Return the (x, y) coordinate for the center point of the cell that contains the specified text.  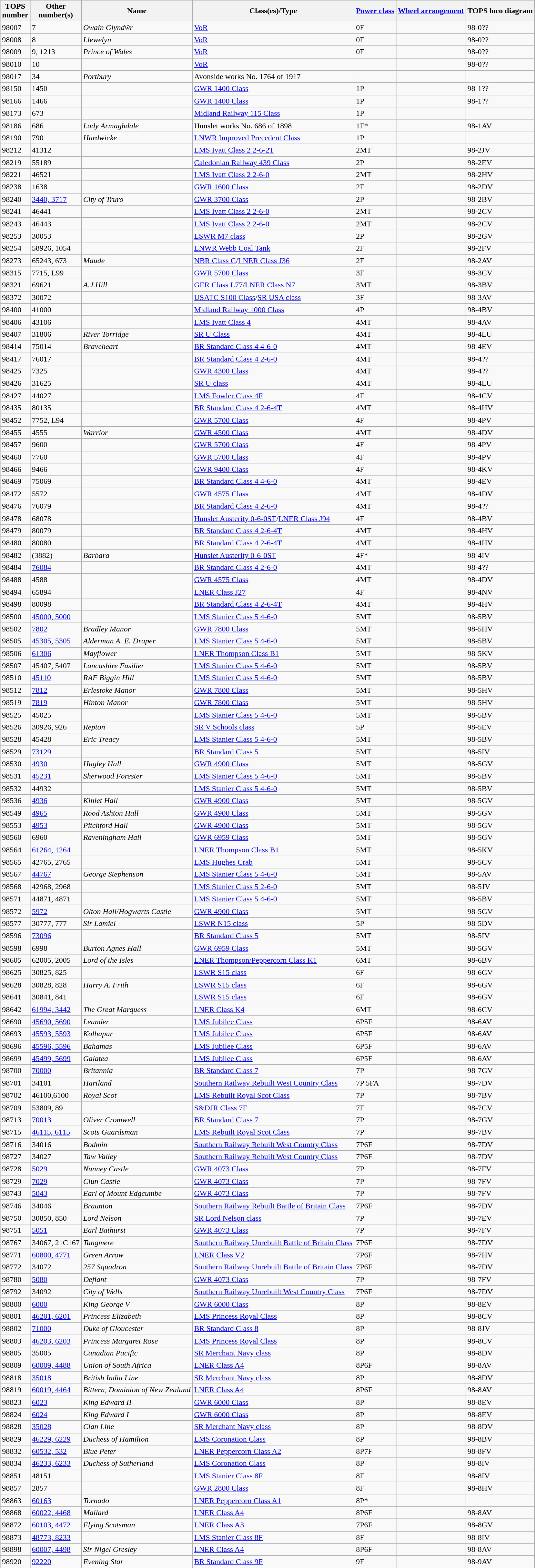
Mayflower (137, 653)
98564 (15, 850)
98425 (15, 371)
68078 (56, 518)
98-8JV (500, 1328)
98693 (15, 1034)
98824 (15, 1414)
62005, 2005 (56, 960)
98321 (15, 285)
46100,6100 (56, 1095)
NBR Class C/LNER Class J36 (273, 261)
LMS Hughes Crab (273, 862)
7802 (56, 629)
98713 (15, 1120)
9466 (56, 469)
98-8BV (500, 1439)
60163 (56, 1500)
LSWR N15 class (273, 923)
Hardwicke (137, 138)
98-2DV (500, 187)
Bodmin (137, 1145)
98507 (15, 666)
Princess Elizabeth (137, 1316)
98701 (15, 1083)
98834 (15, 1464)
6998 (56, 948)
98528 (15, 739)
98642 (15, 1009)
44027 (56, 396)
42968, 2968 (56, 887)
98751 (15, 1230)
98-5DV (500, 923)
98818 (15, 1378)
98605 (15, 960)
Southern Railway Rebuilt Battle of Britain Class (273, 1206)
Flying Scotsman (137, 1525)
98472 (15, 494)
98476 (15, 506)
LNER Peppercorn Class A2 (273, 1451)
257 Squadron (137, 1267)
98560 (15, 838)
98532 (15, 789)
65894 (56, 592)
98505 (15, 641)
790 (56, 138)
SR Lord Nelson class (273, 1218)
BR Standard Class 9F (273, 1562)
6024 (56, 1414)
30850, 850 (56, 1218)
98568 (15, 887)
98457 (15, 445)
98452 (15, 420)
98273 (15, 261)
80098 (56, 604)
98173 (15, 113)
5043 (56, 1194)
73096 (56, 936)
98727 (15, 1157)
Avonside works No. 1764 of 1917 (273, 76)
98-5CV (500, 862)
6000 (56, 1304)
98-3BV (500, 285)
60019, 4464 (56, 1390)
34101 (56, 1083)
8P7F (375, 1451)
98801 (15, 1316)
BR Standard Class 8 (273, 1328)
Bradley Manor (137, 629)
98526 (15, 727)
Wheel arrangement (431, 11)
98872 (15, 1525)
98819 (15, 1390)
98625 (15, 973)
45596, 5596 (56, 1046)
30926, 926 (56, 727)
S&DJR Class 7F (273, 1107)
34072 (56, 1267)
41000 (56, 310)
Othernumber(s) (56, 11)
Braveheart (137, 346)
98407 (15, 334)
98780 (15, 1279)
41312 (56, 150)
61994, 3442 (56, 1009)
5029 (56, 1169)
Leander (137, 1022)
98696 (15, 1046)
61306 (56, 653)
98743 (15, 1194)
98484 (15, 568)
The Great Marquess (137, 1009)
35005 (56, 1353)
9600 (56, 445)
LSWR M7 class (273, 236)
98873 (15, 1537)
SR U class (273, 383)
Southern Railway Unrebuilt West Country Class (273, 1292)
98729 (15, 1181)
70000 (56, 1071)
686 (56, 125)
98426 (15, 383)
1466 (56, 101)
31806 (56, 334)
44932 (56, 789)
65243, 673 (56, 261)
98-2BV (500, 199)
RAF Biggin Hill (137, 678)
30841, 841 (56, 997)
98150 (15, 89)
LNER Class A3 (273, 1525)
LNER Class J27 (273, 592)
34046 (56, 1206)
Rood Ashton Hall (137, 813)
45499, 5699 (56, 1058)
City of Wells (137, 1292)
GWR 3700 Class (273, 199)
98-4AV (500, 322)
British India Line (137, 1378)
34067, 21C167 (56, 1243)
GWR 9400 Class (273, 469)
7F (375, 1107)
98-8FV (500, 1451)
7760 (56, 457)
Owain Glyndŵr (137, 27)
(3882) (56, 555)
98478 (15, 518)
Defiant (137, 1279)
LMS Fowler Class 4F (273, 396)
Duchess of Sutherland (137, 1464)
98435 (15, 408)
Galatea (137, 1058)
98512 (15, 690)
Bittern, Dominion of New Zealand (137, 1390)
98802 (15, 1328)
98715 (15, 1132)
98-3AV (500, 297)
98315 (15, 273)
98772 (15, 1267)
98502 (15, 629)
Repton (137, 727)
98166 (15, 101)
98-2GV (500, 236)
City of Truro (137, 199)
98851 (15, 1476)
A.J.Hill (137, 285)
98-2JV (500, 150)
44767 (56, 874)
98-1AV (500, 125)
Lancashire Fusilier (137, 666)
98800 (15, 1304)
SR V Schools class (273, 727)
98525 (15, 715)
98241 (15, 212)
Nunney Castle (137, 1169)
Hagley Hall (137, 764)
Power class (375, 11)
98-4CV (500, 396)
Braunton (137, 1206)
Union of South Africa (137, 1365)
60532, 532 (56, 1451)
44871, 4871 (56, 899)
30053 (56, 236)
43106 (56, 322)
7812 (56, 690)
98238 (15, 187)
98530 (15, 764)
80080 (56, 543)
Sir Lamiel (137, 923)
60103, 4472 (56, 1525)
Princess Margaret Rose (137, 1341)
98-2EV (500, 162)
98728 (15, 1169)
76084 (56, 568)
98254 (15, 248)
Canadian Pacific (137, 1353)
73129 (56, 752)
Class(es)/Type (273, 11)
98868 (15, 1513)
Pitchford Hall (137, 825)
98-9AV (500, 1562)
8 (56, 40)
Warrior (137, 432)
60800, 4771 (56, 1255)
LNER Peppercorn Class A1 (273, 1500)
98-2HV (500, 175)
98549 (15, 813)
46441 (56, 212)
45690, 5690 (56, 1022)
76017 (56, 359)
98-4KV (500, 469)
Erlestoke Manor (137, 690)
Tangmere (137, 1243)
98455 (15, 432)
Maude (137, 261)
Earl of Mount Edgcumbe (137, 1194)
98828 (15, 1427)
Clan Line (137, 1427)
Evening Star (137, 1562)
TOPSnumber (15, 11)
98479 (15, 531)
98641 (15, 997)
Portbury (137, 76)
King Edward I (137, 1414)
55189 (56, 162)
Earl Bathurst (137, 1230)
98008 (15, 40)
98-3CV (500, 273)
98529 (15, 752)
Hunslet Austerity 0-6-0ST (273, 555)
Hartland (137, 1083)
98414 (15, 346)
98-2AV (500, 261)
98750 (15, 1218)
34016 (56, 1145)
98519 (15, 702)
98-5JV (500, 887)
Taw Valley (137, 1157)
Caledonian Railway 439 Class (273, 162)
98771 (15, 1255)
1F* (375, 125)
45000, 5000 (56, 617)
Name (137, 11)
Clun Castle (137, 1181)
98482 (15, 555)
98469 (15, 481)
LMS Stanier Class 5 2-6-0 (273, 887)
4930 (56, 764)
7P 5FA (375, 1083)
75014 (56, 346)
Sir Nigel Gresley (137, 1550)
98805 (15, 1353)
98506 (15, 653)
45428 (56, 739)
George Stephenson (137, 874)
10 (56, 64)
King Edward II (137, 1402)
4555 (56, 432)
98-6CV (500, 1009)
3440, 3717 (56, 199)
98009 (15, 52)
30828, 828 (56, 985)
4588 (56, 580)
5080 (56, 1279)
7715, L99 (56, 273)
4P (375, 310)
76079 (56, 506)
69621 (56, 285)
GER Class L77/LNER Class N7 (273, 285)
Sherwood Forester (137, 776)
98406 (15, 322)
98417 (15, 359)
98-5EV (500, 727)
30777, 777 (56, 923)
LMS Ivatt Class 4 (273, 322)
98460 (15, 457)
4965 (56, 813)
80135 (56, 408)
98809 (15, 1365)
98-4IV (500, 555)
98427 (15, 396)
Hunslet Austerity 0-6-0ST/LNER Class J94 (273, 518)
98-5AV (500, 874)
30072 (56, 297)
98572 (15, 911)
LNWR Webb Coal Tank (273, 248)
98628 (15, 985)
98598 (15, 948)
9, 1213 (56, 52)
98803 (15, 1341)
Green Arrow (137, 1255)
98832 (15, 1451)
48151 (56, 1476)
98746 (15, 1206)
46233, 6233 (56, 1464)
98699 (15, 1058)
Britannia (137, 1071)
Alderman A. E. Draper (137, 641)
Eric Treacy (137, 739)
46201, 6201 (56, 1316)
98-7CV (500, 1107)
LMS Ivatt Class 2 2-6-2T (273, 150)
4F* (375, 555)
Harry A. Frith (137, 985)
Tornado (137, 1500)
4936 (56, 801)
5572 (56, 494)
98857 (15, 1488)
46203, 6203 (56, 1341)
98553 (15, 825)
7029 (56, 1181)
98-6BV (500, 960)
98219 (15, 162)
GWR 4300 Class (273, 371)
98017 (15, 76)
35018 (56, 1378)
Scots Guardsman (137, 1132)
2857 (56, 1488)
GWR 2800 Class (273, 1488)
98709 (15, 1107)
7325 (56, 371)
Kinlet Hall (137, 801)
98898 (15, 1550)
Lord of the Isles (137, 960)
Midland Railway 115 Class (273, 113)
58926, 1054 (56, 248)
98186 (15, 125)
92220 (56, 1562)
1450 (56, 89)
60022, 4468 (56, 1513)
GWR 4500 Class (273, 432)
Barbara (137, 555)
USATC S100 Class/SR USA class (273, 297)
98-8GV (500, 1525)
98716 (15, 1145)
98920 (15, 1562)
60009, 4488 (56, 1365)
60007, 4498 (56, 1550)
98700 (15, 1071)
King George V (137, 1304)
45110 (56, 678)
98567 (15, 874)
6960 (56, 838)
34 (56, 76)
98010 (15, 64)
34092 (56, 1292)
LNER Thompson/Peppercorn Class K1 (273, 960)
Kolhapur (137, 1034)
Hinton Manor (137, 702)
98488 (15, 580)
46443 (56, 224)
98565 (15, 862)
75069 (56, 481)
673 (56, 113)
98510 (15, 678)
Lord Nelson (137, 1218)
8P* (375, 1500)
SR U Class (273, 334)
98863 (15, 1500)
7 (56, 27)
98702 (15, 1095)
Lady Armaghdale (137, 125)
71000 (56, 1328)
34027 (56, 1157)
31625 (56, 383)
98-7HV (500, 1255)
98400 (15, 310)
98792 (15, 1292)
3MT (375, 285)
53809, 89 (56, 1107)
98480 (15, 543)
98823 (15, 1402)
Midland Railway 1000 Class (273, 310)
80079 (56, 531)
Olton Hall/Hogwarts Castle (137, 911)
98-7EV (500, 1218)
46229, 6229 (56, 1439)
LNER Class V2 (273, 1255)
GWR 1600 Class (273, 187)
Duke of Gloucester (137, 1328)
98577 (15, 923)
Duchess of Hamilton (137, 1439)
70013 (56, 1120)
45025 (56, 715)
LNWR Improved Precedent Class (273, 138)
98-2FV (500, 248)
9F (375, 1562)
98690 (15, 1022)
Raveningham Hall (137, 838)
98596 (15, 936)
River Torridge (137, 334)
98212 (15, 150)
45407, 5407 (56, 666)
LNER Class K4 (273, 1009)
98536 (15, 801)
98531 (15, 776)
45593, 5593 (56, 1034)
5051 (56, 1230)
98253 (15, 236)
7752, L94 (56, 420)
35028 (56, 1427)
98498 (15, 604)
Mallard (137, 1513)
Oliver Cromwell (137, 1120)
5972 (56, 911)
45231 (56, 776)
1638 (56, 187)
4953 (56, 825)
98007 (15, 27)
98571 (15, 899)
Bahamas (137, 1046)
98221 (15, 175)
98494 (15, 592)
98466 (15, 469)
46115, 6115 (56, 1132)
6023 (56, 1402)
98-8HV (500, 1488)
42765, 2765 (56, 862)
Burton Agnes Hall (137, 948)
98372 (15, 297)
Prince of Wales (137, 52)
45305, 5305 (56, 641)
98190 (15, 138)
98243 (15, 224)
48773, 8233 (56, 1537)
Llewelyn (137, 40)
Royal Scot (137, 1095)
98767 (15, 1243)
Blue Peter (137, 1451)
98240 (15, 199)
98-4NV (500, 592)
TOPS loco diagram (500, 11)
7819 (56, 702)
98500 (15, 617)
61264, 1264 (56, 850)
98829 (15, 1439)
30825, 825 (56, 973)
46521 (56, 175)
Hunslet works No. 686 of 1898 (273, 125)
